Capture the cell that displays the provided text and extract its [X, Y] central coordinate. 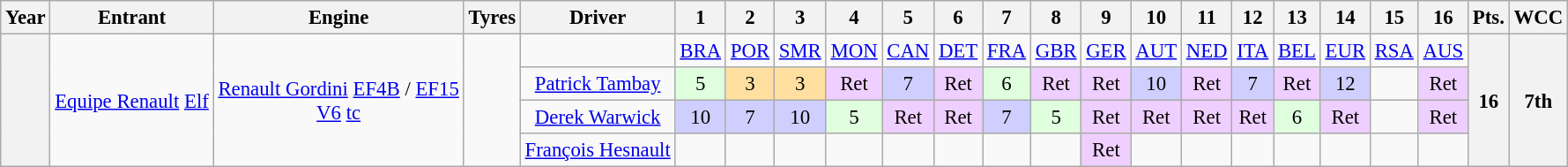
DET [959, 51]
Driver [598, 18]
FRA [1007, 51]
ITA [1253, 51]
GBR [1056, 51]
POR [749, 51]
CAN [908, 51]
François Hesnault [598, 150]
Entrant [132, 18]
9 [1106, 18]
Patrick Tambay [598, 84]
Tyres [492, 18]
NED [1206, 51]
Equipe Renault Elf [132, 101]
11 [1206, 18]
15 [1394, 18]
GER [1106, 51]
BEL [1297, 51]
13 [1297, 18]
Derek Warwick [598, 118]
RSA [1394, 51]
BRA [700, 51]
Pts. [1488, 18]
AUT [1156, 51]
AUS [1443, 51]
8 [1056, 18]
4 [854, 18]
MON [854, 51]
WCC [1538, 18]
EUR [1345, 51]
2 [749, 18]
1 [700, 18]
Engine [338, 18]
14 [1345, 18]
Renault Gordini EF4B / EF15V6 tc [338, 101]
Year [26, 18]
7th [1538, 101]
SMR [800, 51]
